Identify which cell holds the provided text, then report its (x, y) central coordinate. 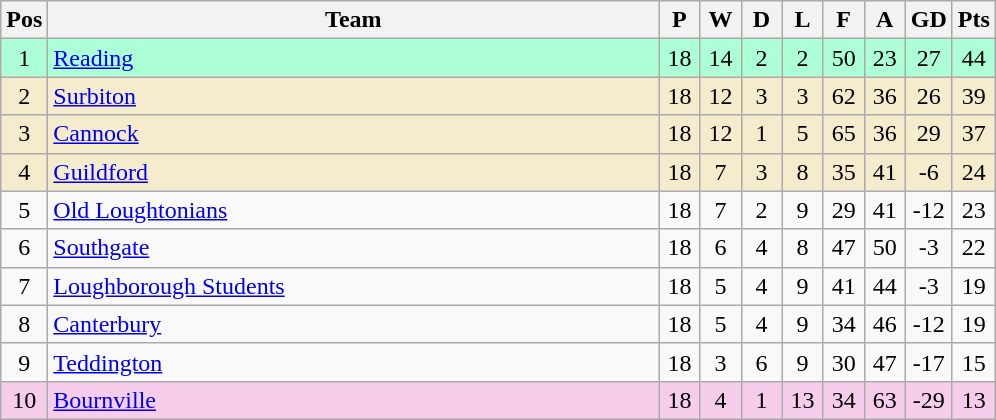
Team (354, 20)
65 (844, 134)
27 (928, 58)
24 (974, 172)
62 (844, 96)
26 (928, 96)
Reading (354, 58)
Canterbury (354, 324)
Loughborough Students (354, 286)
30 (844, 362)
P (680, 20)
15 (974, 362)
46 (884, 324)
W (720, 20)
39 (974, 96)
-6 (928, 172)
35 (844, 172)
-17 (928, 362)
Guildford (354, 172)
Pos (24, 20)
Surbiton (354, 96)
22 (974, 248)
Southgate (354, 248)
F (844, 20)
14 (720, 58)
D (762, 20)
Pts (974, 20)
GD (928, 20)
Cannock (354, 134)
A (884, 20)
63 (884, 400)
37 (974, 134)
Teddington (354, 362)
10 (24, 400)
L (802, 20)
Old Loughtonians (354, 210)
-29 (928, 400)
Bournville (354, 400)
